Scan for the cell matching the given text and deliver its [x, y] coordinate at center. 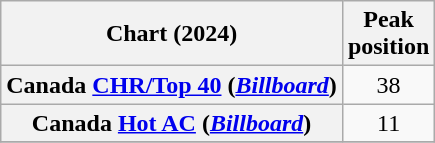
Canada Hot AC (Billboard) [172, 123]
Peak position [388, 34]
11 [388, 123]
Canada CHR/Top 40 (Billboard) [172, 85]
38 [388, 85]
Chart (2024) [172, 34]
